For the text-containing cell, return its midpoint in (x, y) coordinate format. 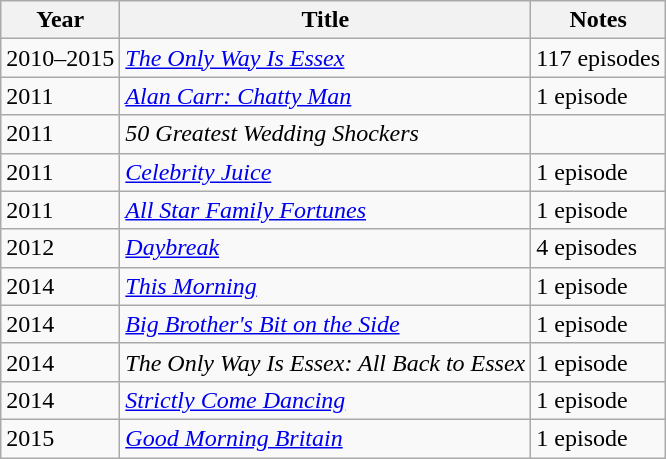
50 Greatest Wedding Shockers (326, 134)
The Only Way Is Essex (326, 58)
2010–2015 (60, 58)
Daybreak (326, 248)
Notes (598, 20)
117 episodes (598, 58)
Year (60, 20)
Good Morning Britain (326, 438)
Strictly Come Dancing (326, 400)
The Only Way Is Essex: All Back to Essex (326, 362)
Celebrity Juice (326, 172)
2015 (60, 438)
Big Brother's Bit on the Side (326, 324)
All Star Family Fortunes (326, 210)
Title (326, 20)
This Morning (326, 286)
2012 (60, 248)
Alan Carr: Chatty Man (326, 96)
4 episodes (598, 248)
